Capture the cell that displays the provided text and extract its [x, y] central coordinate. 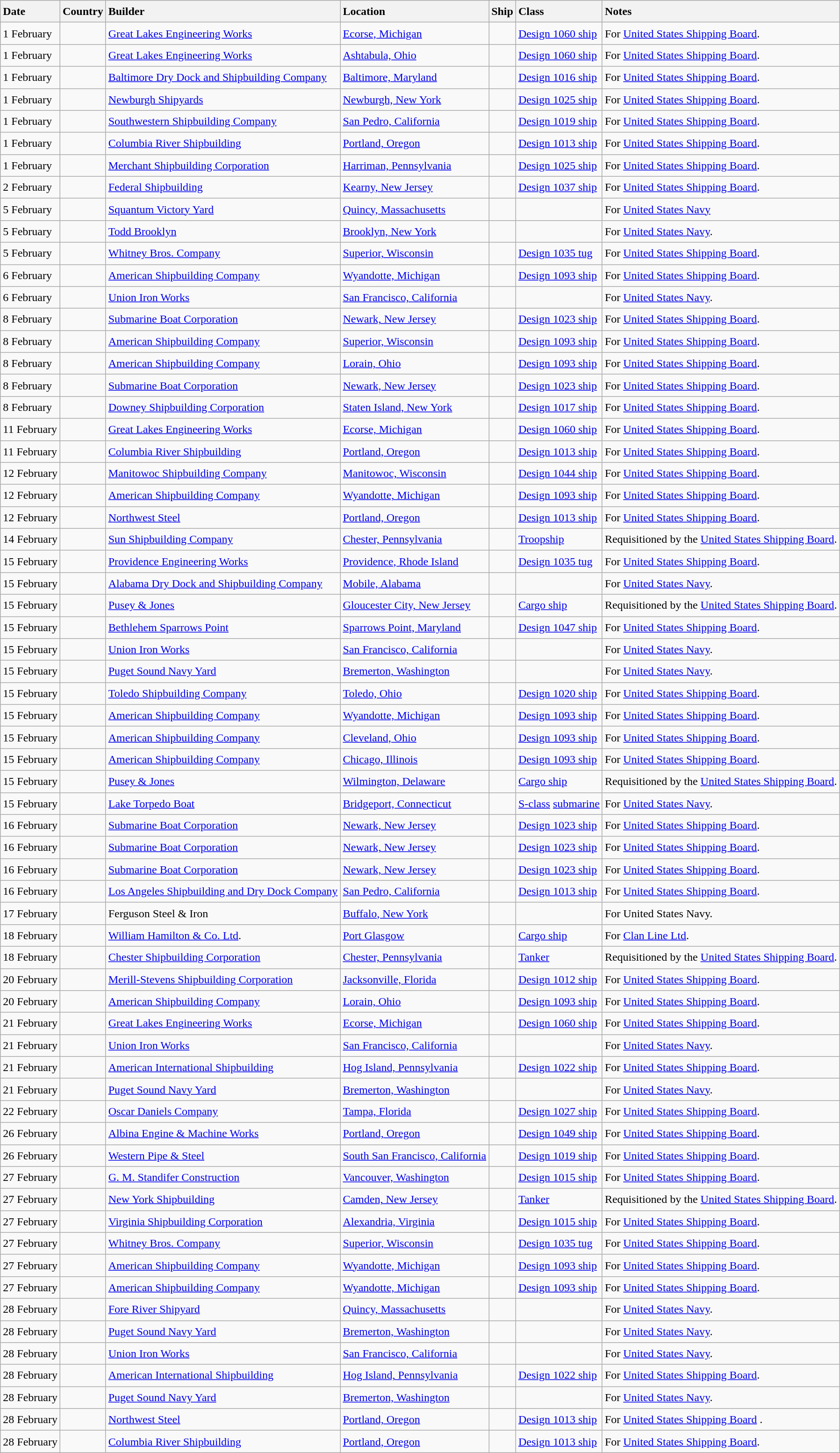
Design 1020 ship [559, 694]
Bridgeport, Connecticut [415, 803]
Gloucester City, New Jersey [415, 605]
Brooklyn, New York [415, 231]
Merill-Stevens Shipbuilding Corporation [223, 980]
Tampa, Florida [415, 1112]
Virginia Shipbuilding Corporation [223, 1221]
Albina Engine & Machine Works [223, 1133]
Troopship [559, 539]
Newburgh, New York [415, 99]
Providence, Rhode Island [415, 561]
Lake Torpedo Boat [223, 803]
Downey Shipbuilding Corporation [223, 408]
Port Glasgow [415, 935]
Los Angeles Shipbuilding and Dry Dock Company [223, 891]
Providence Engineering Works [223, 561]
Western Pipe & Steel [223, 1156]
22 February [30, 1112]
William Hamilton & Co. Ltd. [223, 935]
Sparrows Point, Maryland [415, 627]
Design 1017 ship [559, 408]
Design 1012 ship [559, 980]
Sun Shipbuilding Company [223, 539]
Design 1027 ship [559, 1112]
For United States Shipping Board . [721, 1419]
Manitowoc, Wisconsin [415, 473]
Mobile, Alabama [415, 583]
Chester Shipbuilding Corporation [223, 957]
Baltimore, Maryland [415, 78]
G. M. Standifer Construction [223, 1177]
Manitowoc Shipbuilding Company [223, 473]
South San Francisco, California [415, 1156]
Date [30, 11]
Camden, New Jersey [415, 1200]
Cleveland, Ohio [415, 738]
Southwestern Shipbuilding Company [223, 122]
Merchant Shipbuilding Corporation [223, 165]
Ashtabula, Ohio [415, 55]
Notes [721, 11]
Todd Brooklyn [223, 231]
Buffalo, New York [415, 914]
Squantum Victory Yard [223, 209]
Class [559, 11]
Federal Shipbuilding [223, 187]
Staten Island, New York [415, 408]
For Clan Line Ltd. [721, 935]
Baltimore Dry Dock and Shipbuilding Company [223, 78]
Fore River Shipyard [223, 1309]
Alabama Dry Dock and Shipbuilding Company [223, 583]
Toledo, Ohio [415, 694]
Design 1044 ship [559, 473]
Wilmington, Delaware [415, 782]
2 February [30, 187]
Country [83, 11]
Newburgh Shipyards [223, 99]
Design 1047 ship [559, 627]
Builder [223, 11]
Kearny, New Jersey [415, 187]
Design 1037 ship [559, 187]
S-class submarine [559, 803]
For United States Navy [721, 209]
Bethlehem Sparrows Point [223, 627]
New York Shipbuilding [223, 1200]
Design 1016 ship [559, 78]
Toledo Shipbuilding Company [223, 694]
14 February [30, 539]
Oscar Daniels Company [223, 1112]
Jacksonville, Florida [415, 980]
Location [415, 11]
Vancouver, Washington [415, 1177]
Ferguson Steel & Iron [223, 914]
Ship [503, 11]
Harriman, Pennsylvania [415, 165]
Design 1049 ship [559, 1133]
Alexandria, Virginia [415, 1221]
Chicago, Illinois [415, 759]
17 February [30, 914]
